Return [X, Y] of the center of cell containing provided text 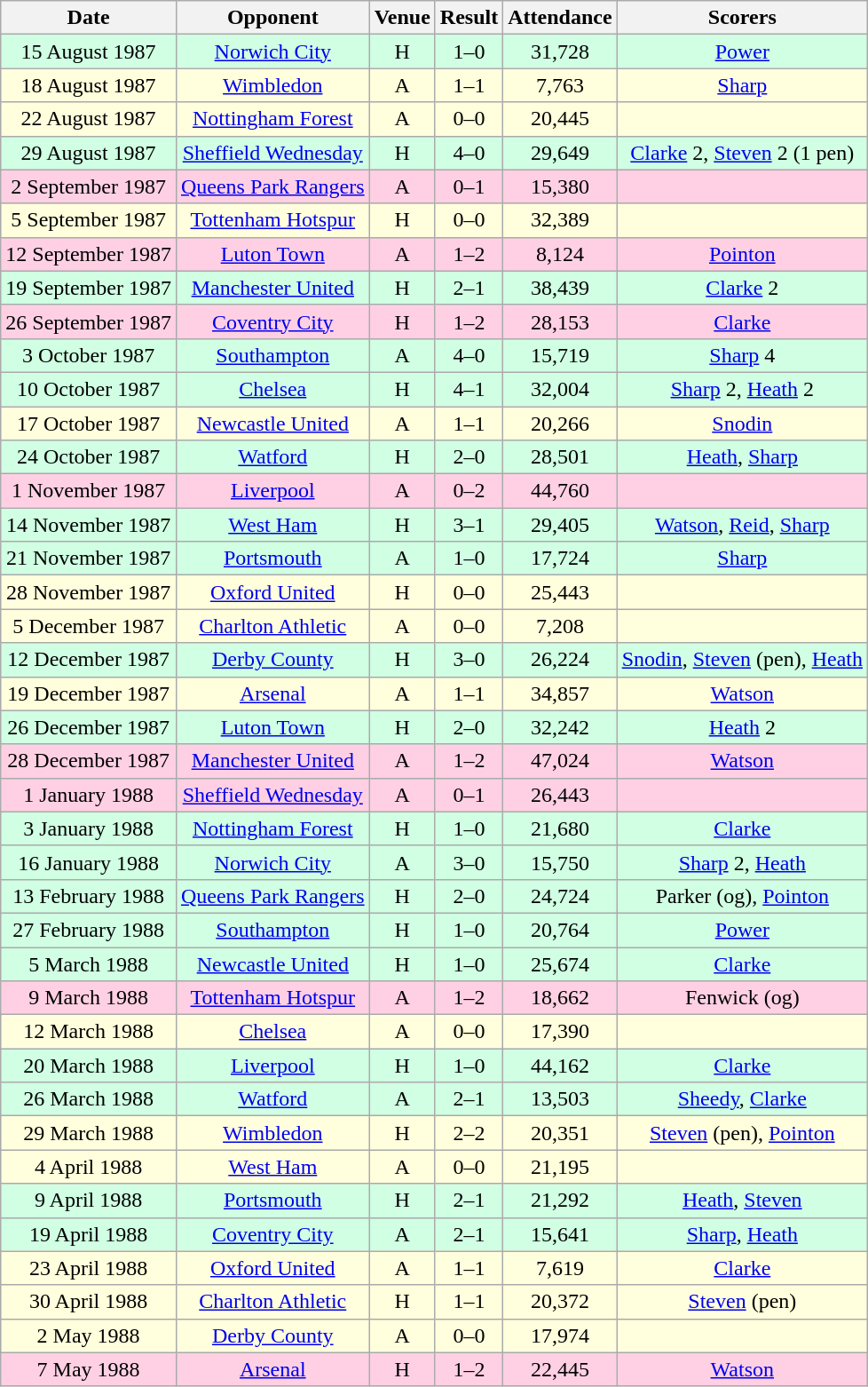
20,351 [560, 1133]
26,443 [560, 795]
Sharp 2, Heath 2 [742, 389]
0–2 [469, 491]
20,445 [560, 119]
Venue [402, 18]
31,728 [560, 52]
7,763 [560, 85]
29 August 1987 [89, 153]
47,024 [560, 761]
28,501 [560, 457]
28 December 1987 [89, 761]
16 January 1988 [89, 862]
Heath 2 [742, 727]
32,004 [560, 389]
25,443 [560, 592]
17,390 [560, 1032]
18 August 1987 [89, 85]
28,153 [560, 321]
5 September 1987 [89, 220]
15,380 [560, 186]
Snodin [742, 424]
Snodin, Steven (pen), Heath [742, 660]
29 March 1988 [89, 1133]
Sharp 2, Heath [742, 862]
27 February 1988 [89, 930]
Sheedy, Clarke [742, 1099]
19 September 1987 [89, 288]
26 September 1987 [89, 321]
7,208 [560, 626]
Pointon [742, 254]
32,242 [560, 727]
Clarke 2, Steven 2 (1 pen) [742, 153]
Watson, Reid, Sharp [742, 525]
19 April 1988 [89, 1234]
Sharp, Heath [742, 1234]
7 May 1988 [89, 1369]
18,662 [560, 998]
30 April 1988 [89, 1302]
29,405 [560, 525]
12 December 1987 [89, 660]
4–1 [469, 389]
Result [469, 18]
22,445 [560, 1369]
24 October 1987 [89, 457]
20,372 [560, 1302]
15 August 1987 [89, 52]
13 February 1988 [89, 896]
Fenwick (og) [742, 998]
44,162 [560, 1066]
26 December 1987 [89, 727]
15,750 [560, 862]
12 September 1987 [89, 254]
1 November 1987 [89, 491]
20,764 [560, 930]
3 October 1987 [89, 355]
12 March 1988 [89, 1032]
20,266 [560, 424]
Opponent [272, 18]
17,974 [560, 1335]
1 January 1988 [89, 795]
5 December 1987 [89, 626]
3 January 1988 [89, 828]
17,724 [560, 559]
21,292 [560, 1201]
Attendance [560, 18]
26 March 1988 [89, 1099]
Scorers [742, 18]
21 November 1987 [89, 559]
Parker (og), Pointon [742, 896]
20 March 1988 [89, 1066]
8,124 [560, 254]
21,680 [560, 828]
24,724 [560, 896]
Heath, Steven [742, 1201]
19 December 1987 [89, 693]
29,649 [560, 153]
22 August 1987 [89, 119]
Sharp 4 [742, 355]
9 April 1988 [89, 1201]
10 October 1987 [89, 389]
Date [89, 18]
2 September 1987 [89, 186]
21,195 [560, 1167]
3–1 [469, 525]
25,674 [560, 963]
2–2 [469, 1133]
7,619 [560, 1268]
Steven (pen), Pointon [742, 1133]
38,439 [560, 288]
44,760 [560, 491]
26,224 [560, 660]
17 October 1987 [89, 424]
5 March 1988 [89, 963]
Steven (pen) [742, 1302]
4 April 1988 [89, 1167]
15,641 [560, 1234]
13,503 [560, 1099]
2 May 1988 [89, 1335]
28 November 1987 [89, 592]
14 November 1987 [89, 525]
34,857 [560, 693]
32,389 [560, 220]
15,719 [560, 355]
9 March 1988 [89, 998]
23 April 1988 [89, 1268]
Heath, Sharp [742, 457]
Clarke 2 [742, 288]
